Return the [X, Y] coordinate for the center point of the cell that contains the specified text.  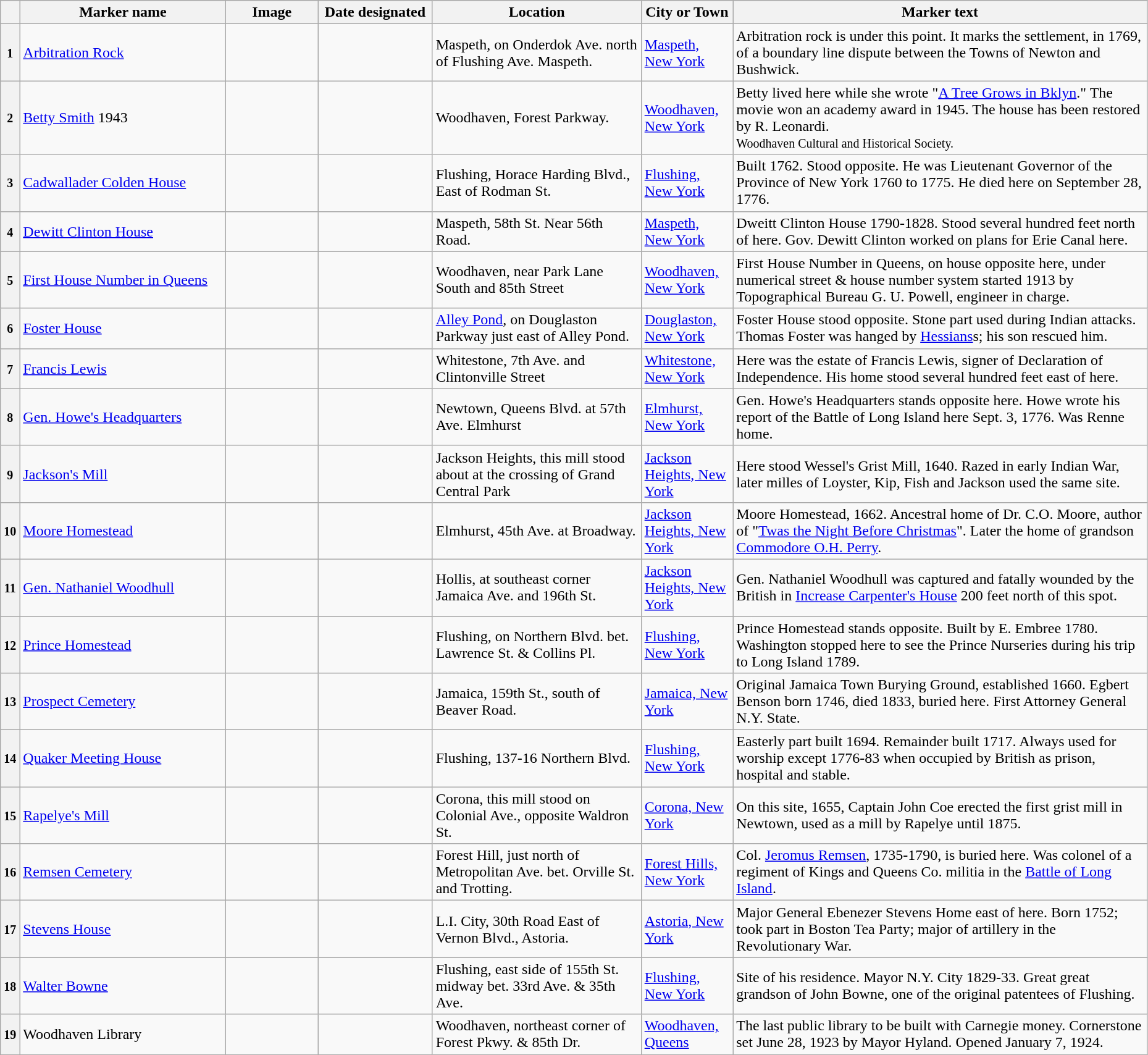
Elmhurst, 45th Ave. at Broadway. [537, 531]
Gen. Nathaniel Woodhull was captured and fatally wounded by the British in Increase Carpenter's House 200 feet north of this spot. [940, 587]
17 [10, 929]
Location [537, 12]
Walter Bowne [123, 986]
Gen. Howe's Headquarters [123, 417]
Easterly part built 1694. Remainder built 1717. Always used for worship except 1776-83 when occupied by British as prison, hospital and stable. [940, 759]
Date designated [375, 12]
Gen. Nathaniel Woodhull [123, 587]
First House Number in Queens [123, 280]
Prospect Cemetery [123, 702]
15 [10, 815]
Elmhurst, New York [687, 417]
Whitestone, New York [687, 368]
Image [272, 12]
Moore Homestead [123, 531]
L.I. City, 30th Road East of Vernon Blvd., Astoria. [537, 929]
10 [10, 531]
Built 1762. Stood opposite. He was Lieutenant Governor of the Province of New York 1760 to 1775. He died here on September 28, 1776. [940, 183]
Prince Homestead [123, 645]
Here stood Wessel's Grist Mill, 1640. Razed in early Indian War, later milles of Loyster, Kip, Fish and Jackson used the same site. [940, 474]
18 [10, 986]
Francis Lewis [123, 368]
16 [10, 872]
4 [10, 231]
7 [10, 368]
Whitestone, 7th Ave. and Clintonville Street [537, 368]
Corona, this mill stood on Colonial Ave., opposite Waldron St. [537, 815]
Woodhaven, near Park Lane South and 85th Street [537, 280]
12 [10, 645]
14 [10, 759]
Woodhaven, northeast corner of Forest Pkwy. & 85th Dr. [537, 1034]
Jamaica, 159th St., south of Beaver Road. [537, 702]
Alley Pond, on Douglaston Parkway just east of Alley Pond. [537, 329]
Dweitt Clinton House 1790-1828. Stood several hundred feet north of here. Gov. Dewitt Clinton worked on plans for Erie Canal here. [940, 231]
Arbitration Rock [123, 53]
On this site, 1655, Captain John Coe erected the first grist mill in Newtown, used as a mill by Rapelye until 1875. [940, 815]
Woodhaven, Forest Parkway. [537, 117]
Marker text [940, 12]
Jamaica, New York [687, 702]
Dewitt Clinton House [123, 231]
9 [10, 474]
Woodhaven, Queens [687, 1034]
Jackson Heights, this mill stood about at the crossing of Grand Central Park [537, 474]
Arbitration rock is under this point. It marks the settlement, in 1769, of a boundary line dispute between the Towns of Newton and Bushwick. [940, 53]
5 [10, 280]
Hollis, at southeast corner Jamaica Ave. and 196th St. [537, 587]
Douglaston, New York [687, 329]
Major General Ebenezer Stevens Home east of here. Born 1752; took part in Boston Tea Party; major of artillery in the Revolutionary War. [940, 929]
Jackson's Mill [123, 474]
Gen. Howe's Headquarters stands opposite here. Howe wrote his report of the Battle of Long Island here Sept. 3, 1776. Was Renne home. [940, 417]
Quaker Meeting House [123, 759]
Site of his residence. Mayor N.Y. City 1829-33. Great great grandson of John Bowne, one of the original patentees of Flushing. [940, 986]
Prince Homestead stands opposite. Built by E. Embree 1780. Washington stopped here to see the Prince Nurseries during his trip to Long Island 1789. [940, 645]
11 [10, 587]
19 [10, 1034]
Flushing, east side of 155th St. midway bet. 33rd Ave. & 35th Ave. [537, 986]
3 [10, 183]
1 [10, 53]
Cadwallader Colden House [123, 183]
Forest Hill, just north of Metropolitan Ave. bet. Orville St. and Trotting. [537, 872]
Flushing, on Northern Blvd. bet. Lawrence St. & Collins Pl. [537, 645]
Astoria, New York [687, 929]
2 [10, 117]
City or Town [687, 12]
Newtown, Queens Blvd. at 57th Ave. Elmhurst [537, 417]
Betty Smith 1943 [123, 117]
Col. Jeromus Remsen, 1735-1790, is buried here. Was colonel of a regiment of Kings and Queens Co. militia in the Battle of Long Island. [940, 872]
The last public library to be built with Carnegie money. Cornerstone set June 28, 1923 by Mayor Hyland. Opened January 7, 1924. [940, 1034]
Foster House stood opposite. Stone part used during Indian attacks. Thomas Foster was hanged by Hessianss; his son rescued him. [940, 329]
Flushing, 137-16 Northern Blvd. [537, 759]
Corona, New York [687, 815]
Here was the estate of Francis Lewis, signer of Declaration of Independence. His home stood several hundred feet east of here. [940, 368]
Remsen Cemetery [123, 872]
13 [10, 702]
Maspeth, 58th St. Near 56th Road. [537, 231]
Forest Hills, New York [687, 872]
Foster House [123, 329]
Woodhaven Library [123, 1034]
Marker name [123, 12]
8 [10, 417]
6 [10, 329]
Stevens House [123, 929]
Maspeth, on Onderdok Ave. north of Flushing Ave. Maspeth. [537, 53]
Rapelye's Mill [123, 815]
Flushing, Horace Harding Blvd., East of Rodman St. [537, 183]
Original Jamaica Town Burying Ground, established 1660. Egbert Benson born 1746, died 1833, buried here. First Attorney General N.Y. State. [940, 702]
